Scan for the cell matching the given text and deliver its (x, y) coordinate at center. 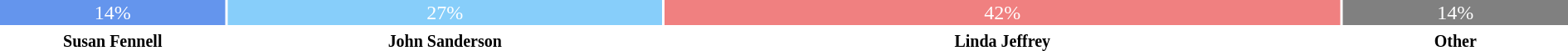
27% (445, 13)
42% (1002, 13)
